Scan for the cell matching the given text and deliver its (X, Y) coordinate at center. 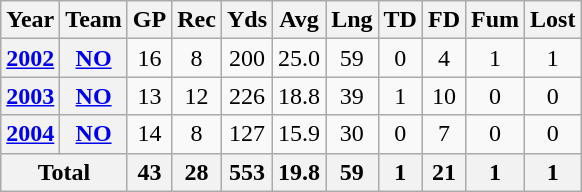
Lng (352, 20)
GP (149, 20)
25.0 (300, 58)
Team (94, 20)
Rec (197, 20)
21 (444, 172)
10 (444, 96)
7 (444, 134)
200 (246, 58)
4 (444, 58)
FD (444, 20)
19.8 (300, 172)
15.9 (300, 134)
18.8 (300, 96)
14 (149, 134)
2003 (30, 96)
12 (197, 96)
28 (197, 172)
13 (149, 96)
30 (352, 134)
553 (246, 172)
2004 (30, 134)
43 (149, 172)
Total (64, 172)
Lost (553, 20)
127 (246, 134)
39 (352, 96)
2002 (30, 58)
Year (30, 20)
226 (246, 96)
Avg (300, 20)
16 (149, 58)
Yds (246, 20)
TD (400, 20)
Fum (494, 20)
